Locate the cell with the specified text and output its [X, Y] center coordinate. 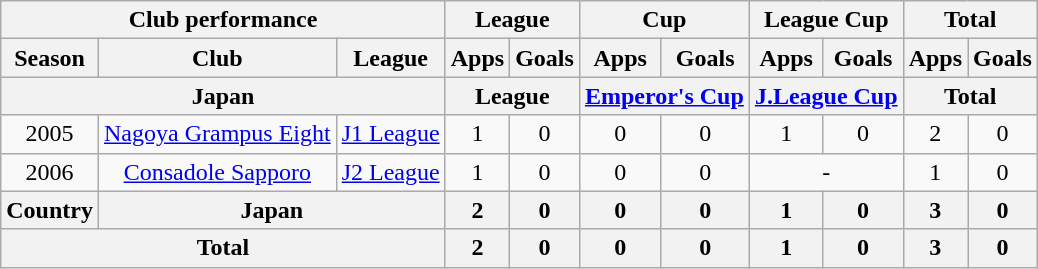
Consadole Sapporo [217, 172]
2006 [50, 172]
League Cup [826, 20]
Country [50, 210]
J2 League [390, 172]
2005 [50, 134]
Cup [664, 20]
- [826, 172]
Club performance [223, 20]
J.League Cup [826, 96]
J1 League [390, 134]
Emperor's Cup [664, 96]
Club [217, 58]
Season [50, 58]
Nagoya Grampus Eight [217, 134]
